Scan for the cell matching the given text and deliver its (x, y) coordinate at center. 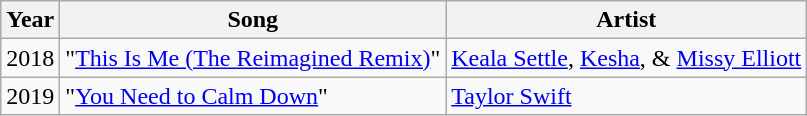
"This Is Me (The Reimagined Remix)" (253, 58)
2019 (30, 96)
Year (30, 20)
2018 (30, 58)
Keala Settle, Kesha, & Missy Elliott (626, 58)
Artist (626, 20)
Song (253, 20)
Taylor Swift (626, 96)
"You Need to Calm Down" (253, 96)
